Detect which cell encompasses the target text, then output its [x, y] center coordinate. 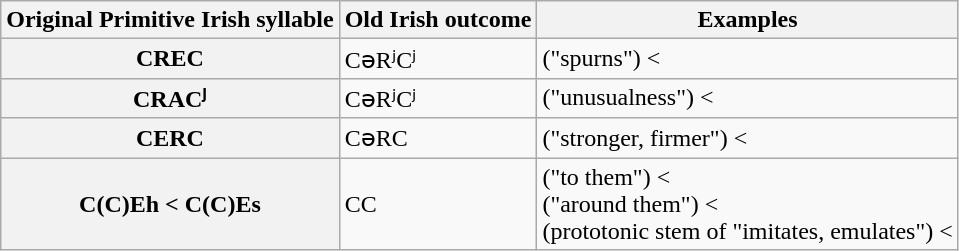
("unusualness") < [748, 98]
CRACʲ [170, 98]
Old Irish outcome [438, 20]
("stronger, firmer") < [748, 138]
CəRC [438, 138]
CERC [170, 138]
Original Primitive Irish syllable [170, 20]
("spurns") < [748, 59]
CC [438, 204]
CREC [170, 59]
("to them") < ("around them") < (prototonic stem of "imitates, emulates") < [748, 204]
C(C)Eh < C(C)Es [170, 204]
Examples [748, 20]
